Provide the [X, Y] coordinate of the cell's center where the given text is located.  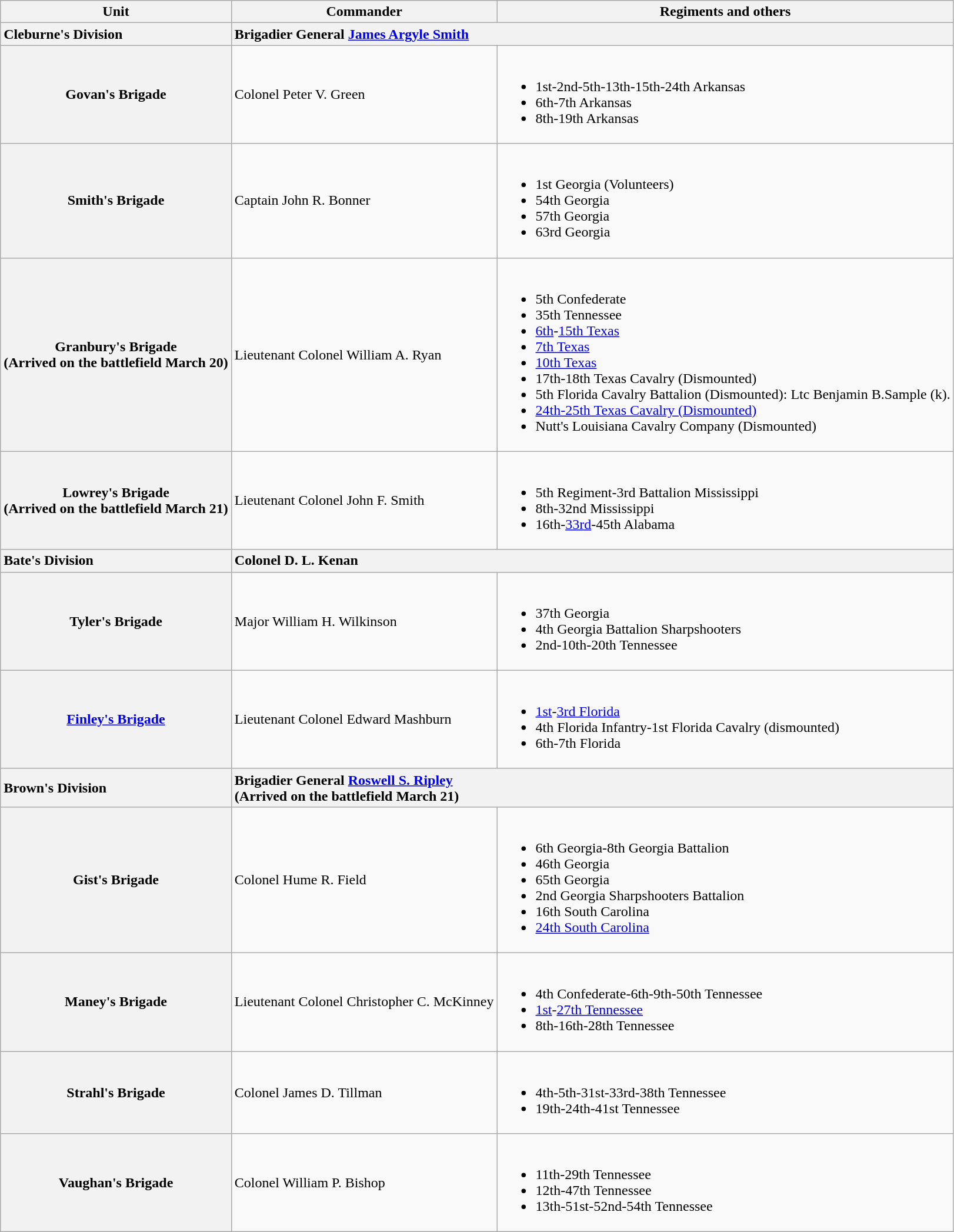
Commander [364, 12]
Tyler's Brigade [116, 621]
Strahl's Brigade [116, 1092]
Lieutenant Colonel William A. Ryan [364, 354]
Major William H. Wilkinson [364, 621]
Colonel D. L. Kenan [592, 561]
Colonel Peter V. Green [364, 94]
Colonel James D. Tillman [364, 1092]
Lowrey's Brigade(Arrived on the battlefield March 21) [116, 500]
11th-29th Tennessee12th-47th Tennessee13th-51st-52nd-54th Tennessee [725, 1183]
Vaughan's Brigade [116, 1183]
Lieutenant Colonel Edward Mashburn [364, 719]
Govan's Brigade [116, 94]
Maney's Brigade [116, 1001]
Granbury's Brigade(Arrived on the battlefield March 20) [116, 354]
Finley's Brigade [116, 719]
Brigadier General Roswell S. Ripley(Arrived on the battlefield March 21) [592, 787]
Smith's Brigade [116, 201]
Bate's Division [116, 561]
1st-3rd Florida4th Florida Infantry-1st Florida Cavalry (dismounted)6th-7th Florida [725, 719]
Cleburne's Division [116, 34]
37th Georgia4th Georgia Battalion Sharpshooters2nd-10th-20th Tennessee [725, 621]
1st-2nd-5th-13th-15th-24th Arkansas6th-7th Arkansas8th-19th Arkansas [725, 94]
Colonel Hume R. Field [364, 880]
Gist's Brigade [116, 880]
Brown's Division [116, 787]
6th Georgia-8th Georgia Battalion46th Georgia65th Georgia2nd Georgia Sharpshooters Battalion16th South Carolina24th South Carolina [725, 880]
4th Confederate-6th-9th-50th Tennessee1st-27th Tennessee8th-16th-28th Tennessee [725, 1001]
Unit [116, 12]
5th Regiment-3rd Battalion Mississippi8th-32nd Mississippi16th-33rd-45th Alabama [725, 500]
Lieutenant Colonel John F. Smith [364, 500]
Brigadier General James Argyle Smith [592, 34]
Colonel William P. Bishop [364, 1183]
Regiments and others [725, 12]
4th-5th-31st-33rd-38th Tennessee19th-24th-41st Tennessee [725, 1092]
Lieutenant Colonel Christopher C. McKinney [364, 1001]
1st Georgia (Volunteers)54th Georgia57th Georgia63rd Georgia [725, 201]
Captain John R. Bonner [364, 201]
